Provide the (x, y) coordinate of the cell's center where the given text is located.  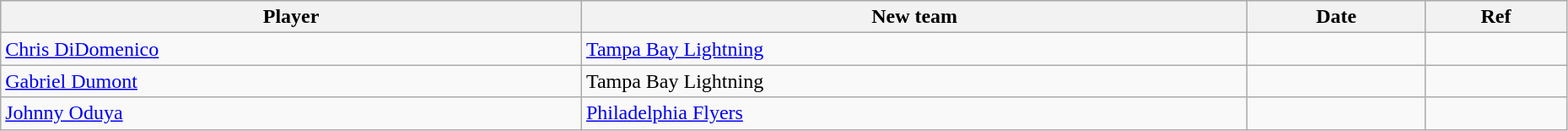
Date (1336, 17)
New team (914, 17)
Gabriel Dumont (292, 81)
Ref (1495, 17)
Player (292, 17)
Philadelphia Flyers (914, 113)
Johnny Oduya (292, 113)
Chris DiDomenico (292, 49)
